Find where the given text appears and provide that cell's center as (x, y) coordinate. 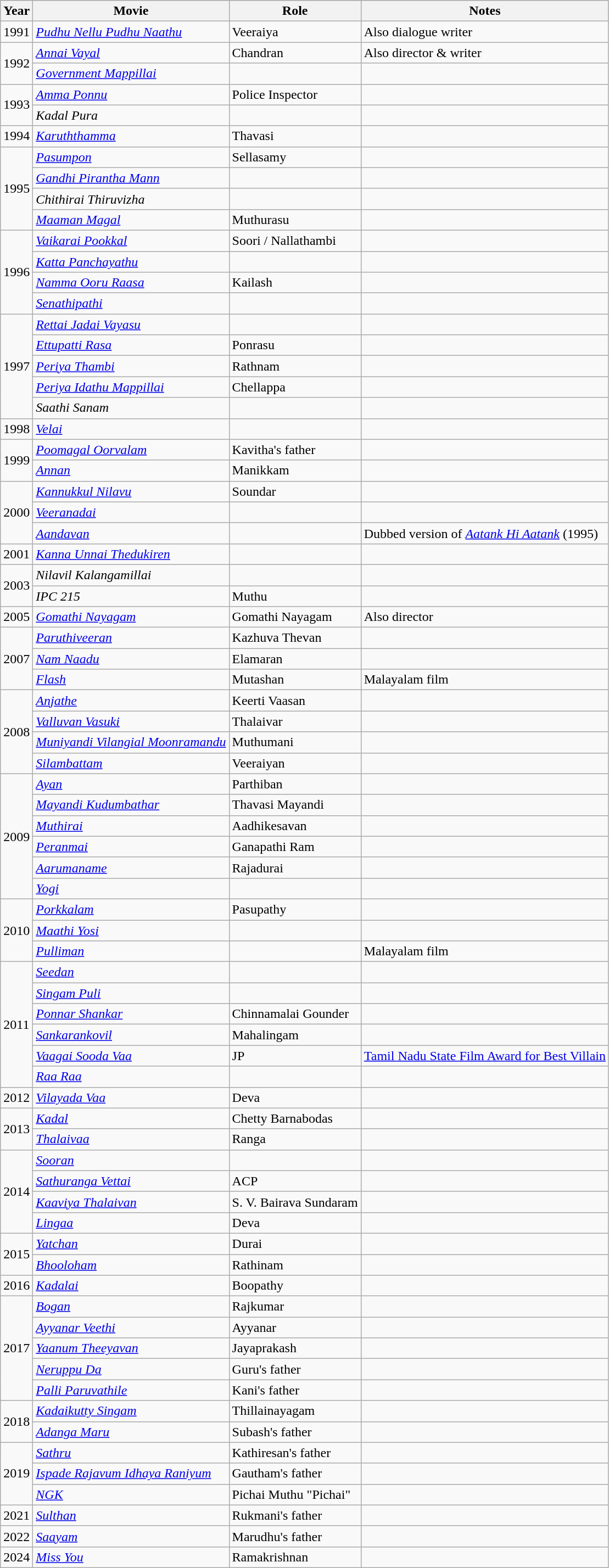
Subash's father (295, 1432)
Amma Ponnu (131, 94)
Yogi (131, 888)
NGK (131, 1494)
Saayam (131, 1536)
2012 (16, 1097)
Rajadurai (295, 867)
Sathru (131, 1453)
Bhooloham (131, 1264)
Sellasamy (295, 157)
1994 (16, 136)
Muthurasu (295, 220)
Miss You (131, 1557)
2011 (16, 1024)
Kathiresan's father (295, 1453)
2007 (16, 659)
Gandhi Pirantha Mann (131, 178)
Namma Ooru Raasa (131, 283)
2010 (16, 930)
Chinnamalai Gounder (295, 1014)
Kadal Pura (131, 115)
Maaman Magal (131, 220)
Manikkam (295, 471)
Thillainayagam (295, 1411)
Muniyandi Vilangial Moonramandu (131, 742)
Muthumani (295, 742)
Singam Puli (131, 993)
1992 (16, 63)
2024 (16, 1557)
1993 (16, 105)
2000 (16, 512)
Muthirai (131, 826)
Chithirai Thiruvizha (131, 199)
Vilayada Vaa (131, 1097)
Chetty Barnabodas (295, 1118)
Periya Idathu Mappillai (131, 387)
2019 (16, 1474)
Durai (295, 1244)
Police Inspector (295, 94)
1991 (16, 32)
Marudhu's father (295, 1536)
Senathipathi (131, 304)
Saathi Sanam (131, 408)
JP (295, 1056)
Mahalingam (295, 1035)
Chandran (295, 53)
Nam Naadu (131, 659)
Thalaivar (295, 721)
Porkkalam (131, 909)
Peranmai (131, 847)
Soundar (295, 491)
Rathinam (295, 1264)
Vaikarai Pookkal (131, 240)
Gautham's father (295, 1474)
Aadhikesavan (295, 826)
Pulliman (131, 951)
Parthiban (295, 784)
Rettai Jadai Vayasu (131, 324)
2001 (16, 554)
2015 (16, 1254)
2005 (16, 617)
Soori / Nallathambi (295, 240)
Sooran (131, 1160)
Ayan (131, 784)
Yaanum Theeyavan (131, 1348)
Ganapathi Ram (295, 847)
Rathnam (295, 366)
Sathuranga Vettai (131, 1181)
Mutashan (295, 680)
Maathi Yosi (131, 931)
Aarumaname (131, 867)
Thavasi (295, 136)
Rukmani's father (295, 1515)
2016 (16, 1286)
2021 (16, 1515)
1997 (16, 366)
2018 (16, 1421)
Ranga (295, 1139)
1996 (16, 272)
Ramakrishnan (295, 1557)
Veeraiya (295, 32)
Katta Panchayathu (131, 262)
Also director (484, 617)
Muthu (295, 596)
Role (295, 11)
Notes (484, 11)
2003 (16, 585)
Ispade Rajavum Idhaya Raniyum (131, 1474)
Seedan (131, 972)
Bogan (131, 1307)
ACP (295, 1181)
Palli Paruvathile (131, 1390)
Ayyanar (295, 1328)
Aandavan (131, 533)
Kavitha's father (295, 450)
2008 (16, 732)
Keerti Vaasan (295, 701)
Ettupatti Rasa (131, 345)
Paruthiveeran (131, 638)
Velai (131, 429)
Veeranadai (131, 512)
Annan (131, 471)
Sankarankovil (131, 1035)
2014 (16, 1191)
Dubbed version of Aatank Hi Aatank (1995) (484, 533)
Government Mappillai (131, 74)
Silambattam (131, 763)
Kanna Unnai Thedukiren (131, 554)
Anjathe (131, 701)
Ponrasu (295, 345)
2017 (16, 1348)
Lingaa (131, 1223)
1998 (16, 429)
Adanga Maru (131, 1432)
Also dialogue writer (484, 32)
Guru's father (295, 1369)
Raa Raa (131, 1077)
Pudhu Nellu Pudhu Naathu (131, 32)
Movie (131, 11)
Kadaikutty Singam (131, 1411)
Annai Vayal (131, 53)
Kaaviya Thalaivan (131, 1202)
Kani's father (295, 1390)
Valluvan Vasuki (131, 721)
2009 (16, 836)
Nilavil Kalangamillai (131, 575)
IPC 215 (131, 596)
Pasumpon (131, 157)
Poomagal Oorvalam (131, 450)
Rajkumar (295, 1307)
Chellappa (295, 387)
Neruppu Da (131, 1369)
Sulthan (131, 1515)
Karuththamma (131, 136)
Kadalai (131, 1286)
Vaagai Sooda Vaa (131, 1056)
Elamaran (295, 659)
Yatchan (131, 1244)
Pichai Muthu "Pichai" (295, 1494)
1999 (16, 460)
Kazhuva Thevan (295, 638)
Kailash (295, 283)
Tamil Nadu State Film Award for Best Villain (484, 1056)
Veeraiyan (295, 763)
S. V. Bairava Sundaram (295, 1202)
Pasupathy (295, 909)
Also director & writer (484, 53)
1995 (16, 188)
2022 (16, 1536)
Boopathy (295, 1286)
Mayandi Kudumbathar (131, 805)
Periya Thambi (131, 366)
Thavasi Mayandi (295, 805)
Thalaivaa (131, 1139)
Jayaprakash (295, 1348)
Kannukkul Nilavu (131, 491)
Ayyanar Veethi (131, 1328)
Kadal (131, 1118)
Ponnar Shankar (131, 1014)
2013 (16, 1129)
Flash (131, 680)
Year (16, 11)
